For the text-containing cell, return its midpoint in (X, Y) coordinate format. 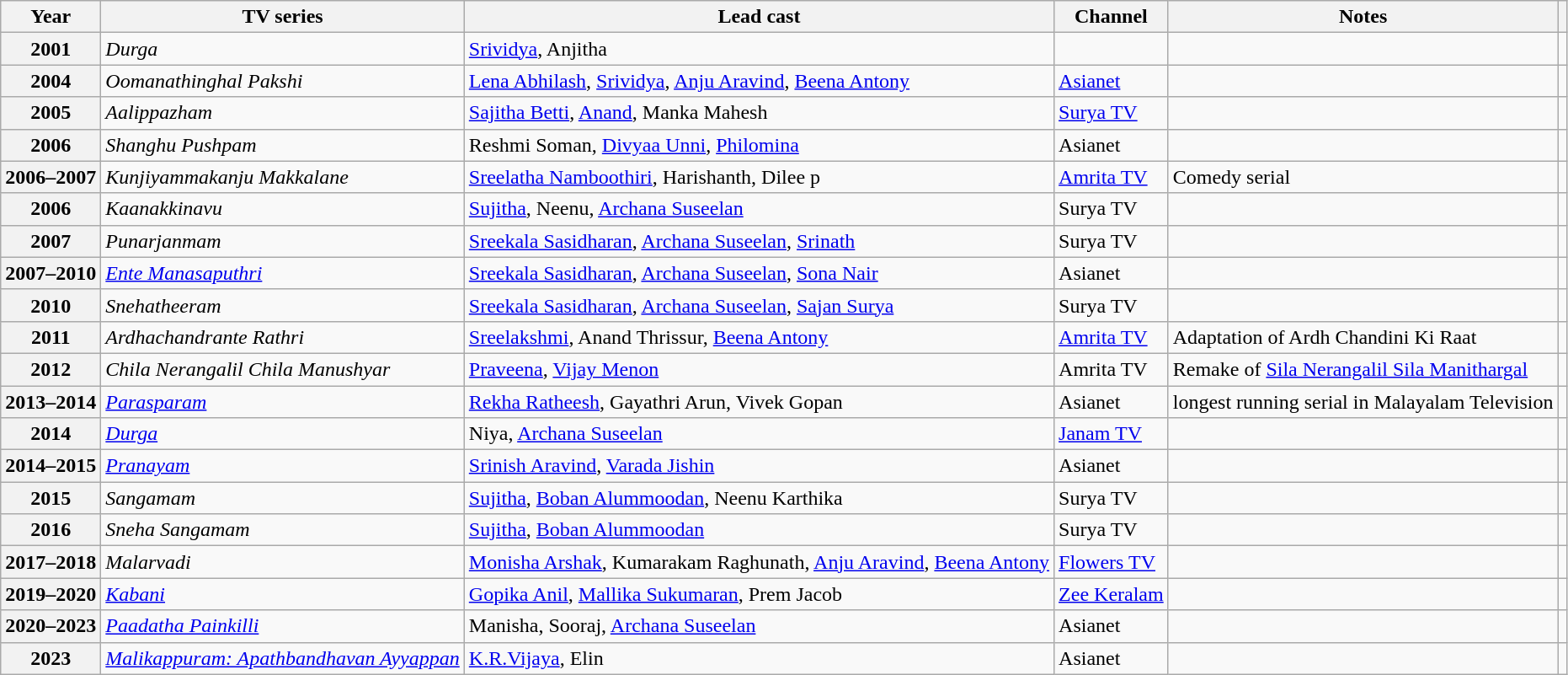
Parasparam (283, 402)
Kabani (283, 594)
2007 (51, 241)
longest running serial in Malayalam Television (1363, 402)
Sujitha, Boban Alummoodan (759, 530)
Chila Nerangalil Chila Manushyar (283, 369)
2019–2020 (51, 594)
Ente Manasaputhri (283, 273)
2001 (51, 49)
2013–2014 (51, 402)
Aalippazham (283, 113)
Sreekala Sasidharan, Archana Suseelan, Srinath (759, 241)
Kaanakkinavu (283, 209)
2014–2015 (51, 466)
Malarvadi (283, 562)
2015 (51, 498)
Sreelakshmi, Anand Thrissur, Beena Antony (759, 337)
Comedy serial (1363, 177)
Reshmi Soman, Divyaa Unni, Philomina (759, 145)
Sujitha, Boban Alummoodan, Neenu Karthika (759, 498)
Punarjanmam (283, 241)
2017–2018 (51, 562)
Year (51, 17)
Sreekala Sasidharan, Archana Suseelan, Sona Nair (759, 273)
Rekha Ratheesh, Gayathri Arun, Vivek Gopan (759, 402)
Lena Abhilash, Srividya, Anju Aravind, Beena Antony (759, 81)
Praveena, Vijay Menon (759, 369)
Pranayam (283, 466)
Sreelatha Namboothiri, Harishanth, Dilee p (759, 177)
Sreekala Sasidharan, Archana Suseelan, Sajan Surya (759, 305)
Lead cast (759, 17)
Notes (1363, 17)
Sangamam (283, 498)
Kunjiyammakanju Makkalane (283, 177)
Sajitha Betti, Anand, Manka Mahesh (759, 113)
2006–2007 (51, 177)
TV series (283, 17)
Channel (1112, 17)
2014 (51, 434)
Monisha Arshak, Kumarakam Raghunath, Anju Aravind, Beena Antony (759, 562)
2020–2023 (51, 626)
Niya, Archana Suseelan (759, 434)
Sneha Sangamam (283, 530)
Srividya, Anjitha (759, 49)
2016 (51, 530)
2005 (51, 113)
Snehatheeram (283, 305)
Janam TV (1112, 434)
2011 (51, 337)
Malikappuram: Apathbandhavan Ayyappan (283, 658)
Shanghu Pushpam (283, 145)
Sujitha, Neenu, Archana Suseelan (759, 209)
2004 (51, 81)
2010 (51, 305)
2023 (51, 658)
K.R.Vijaya, Elin (759, 658)
Remake of Sila Nerangalil Sila Manithargal (1363, 369)
Manisha, Sooraj, Archana Suseelan (759, 626)
Gopika Anil, Mallika Sukumaran, Prem Jacob (759, 594)
Flowers TV (1112, 562)
Ardhachandrante Rathri (283, 337)
2007–2010 (51, 273)
2012 (51, 369)
Adaptation of Ardh Chandini Ki Raat (1363, 337)
Oomanathinghal Pakshi (283, 81)
Zee Keralam (1112, 594)
Paadatha Painkilli (283, 626)
Srinish Aravind, Varada Jishin (759, 466)
